Output the (X, Y) coordinate of the center of the cell containing the given text.  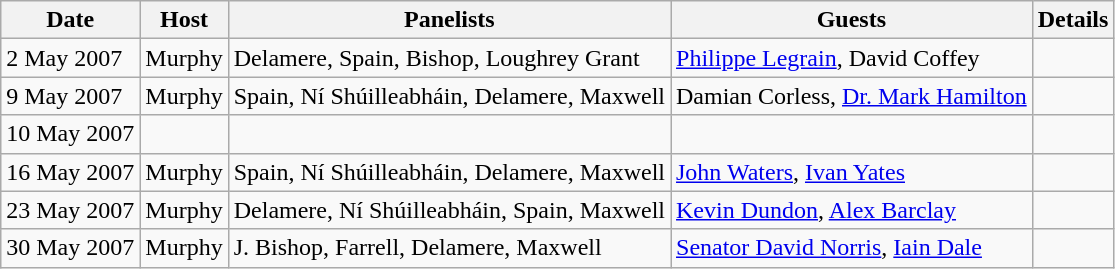
30 May 2007 (70, 248)
Panelists (449, 20)
Date (70, 20)
John Waters, Ivan Yates (851, 172)
16 May 2007 (70, 172)
2 May 2007 (70, 58)
9 May 2007 (70, 96)
Delamere, Ní Shúilleabháin, Spain, Maxwell (449, 210)
23 May 2007 (70, 210)
Guests (851, 20)
Kevin Dundon, Alex Barclay (851, 210)
Philippe Legrain, David Coffey (851, 58)
Damian Corless, Dr. Mark Hamilton (851, 96)
Host (184, 20)
10 May 2007 (70, 134)
Senator David Norris, Iain Dale (851, 248)
Details (1073, 20)
J. Bishop, Farrell, Delamere, Maxwell (449, 248)
Delamere, Spain, Bishop, Loughrey Grant (449, 58)
